From the cell containing the given text, extract its center point as [x, y] coordinate. 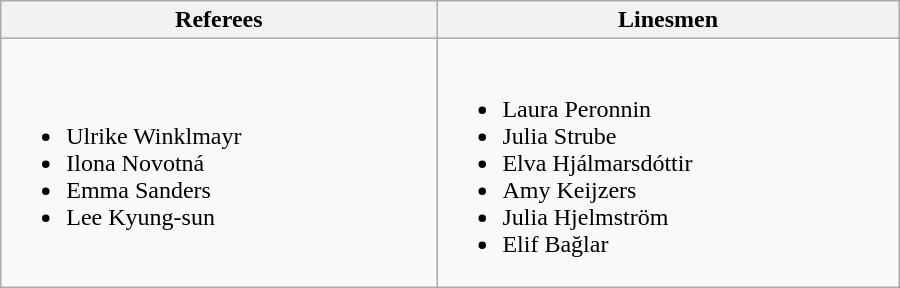
Linesmen [668, 20]
Ulrike Winklmayr Ilona Novotná Emma Sanders Lee Kyung-sun [219, 163]
Laura Peronnin Julia Strube Elva Hjálmarsdóttir Amy Keijzers Julia Hjelmström Elif Bağlar [668, 163]
Referees [219, 20]
